Locate the cell with the specified text and output its (X, Y) center coordinate. 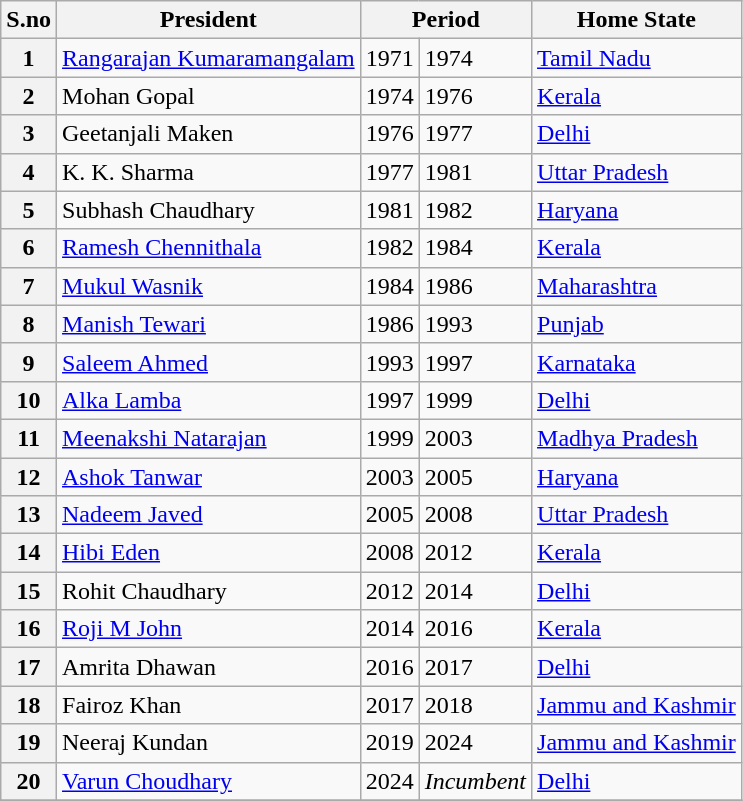
9 (29, 362)
13 (29, 515)
6 (29, 248)
12 (29, 477)
Subhash Chaudhary (209, 210)
Nadeem Javed (209, 515)
Fairoz Khan (209, 705)
Maharashtra (637, 286)
S.no (29, 20)
Hibi Eden (209, 553)
Incumbent (475, 781)
Rangarajan Kumaramangalam (209, 58)
Ramesh Chennithala (209, 248)
Karnataka (637, 362)
2019 (390, 743)
Alka Lamba (209, 400)
8 (29, 324)
Varun Choudhary (209, 781)
Neeraj Kundan (209, 743)
Rohit Chaudhary (209, 591)
Amrita Dhawan (209, 667)
Madhya Pradesh (637, 438)
2018 (475, 705)
19 (29, 743)
Punjab (637, 324)
Roji M John (209, 629)
20 (29, 781)
2 (29, 96)
President (209, 20)
14 (29, 553)
10 (29, 400)
Mohan Gopal (209, 96)
Mukul Wasnik (209, 286)
Geetanjali Maken (209, 134)
Period (446, 20)
15 (29, 591)
Saleem Ahmed (209, 362)
16 (29, 629)
Ashok Tanwar (209, 477)
1971 (390, 58)
Home State (637, 20)
Manish Tewari (209, 324)
18 (29, 705)
3 (29, 134)
Tamil Nadu (637, 58)
4 (29, 172)
1 (29, 58)
17 (29, 667)
K. K. Sharma (209, 172)
5 (29, 210)
Meenakshi Natarajan (209, 438)
7 (29, 286)
11 (29, 438)
